Return [x, y] of the center of cell containing provided text 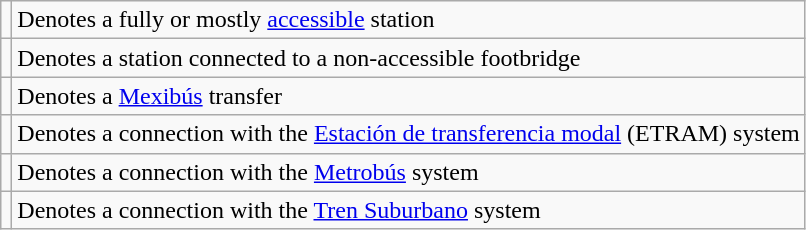
Denotes a connection with the Metrobús system [409, 172]
Denotes a Mexibús transfer [409, 96]
Denotes a connection with the Tren Suburbano system [409, 210]
Denotes a connection with the Estación de transferencia modal (ETRAM) system [409, 134]
Denotes a fully or mostly accessible station [409, 20]
Denotes a station connected to a non-accessible footbridge [409, 58]
